Return the [X, Y] coordinate for the center point of the cell that contains the specified text.  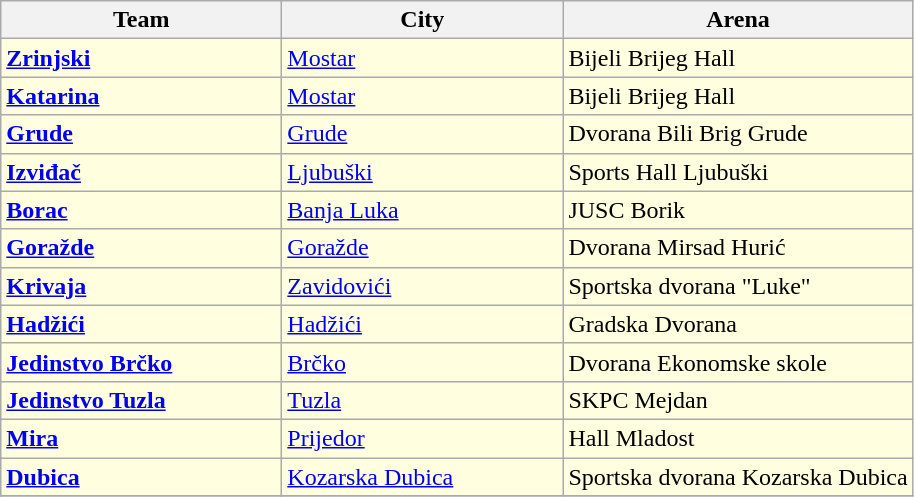
Dvorana Mirsad Hurić [738, 248]
Dvorana Bili Brig Grude [738, 134]
Arena [738, 20]
Banja Luka [422, 210]
Sportska dvorana "Luke" [738, 286]
JUSC Borik [738, 210]
Sports Hall Ljubuški [738, 172]
Katarina [142, 96]
Izviđač [142, 172]
City [422, 20]
Dvorana Ekonomske skole [738, 362]
Dubica [142, 477]
Jedinstvo Tuzla [142, 400]
Brčko [422, 362]
SKPC Mejdan [738, 400]
Sportska dvorana Kozarska Dubica [738, 477]
Prijedor [422, 438]
Ljubuški [422, 172]
Zrinjski [142, 58]
Tuzla [422, 400]
Kozarska Dubica [422, 477]
Zavidovići [422, 286]
Hall Mladost [738, 438]
Team [142, 20]
Borac [142, 210]
Krivaja [142, 286]
Jedinstvo Brčko [142, 362]
Mira [142, 438]
Gradska Dvorana [738, 324]
